Extract the (x, y) coordinate from the center of the cell holding the provided text.  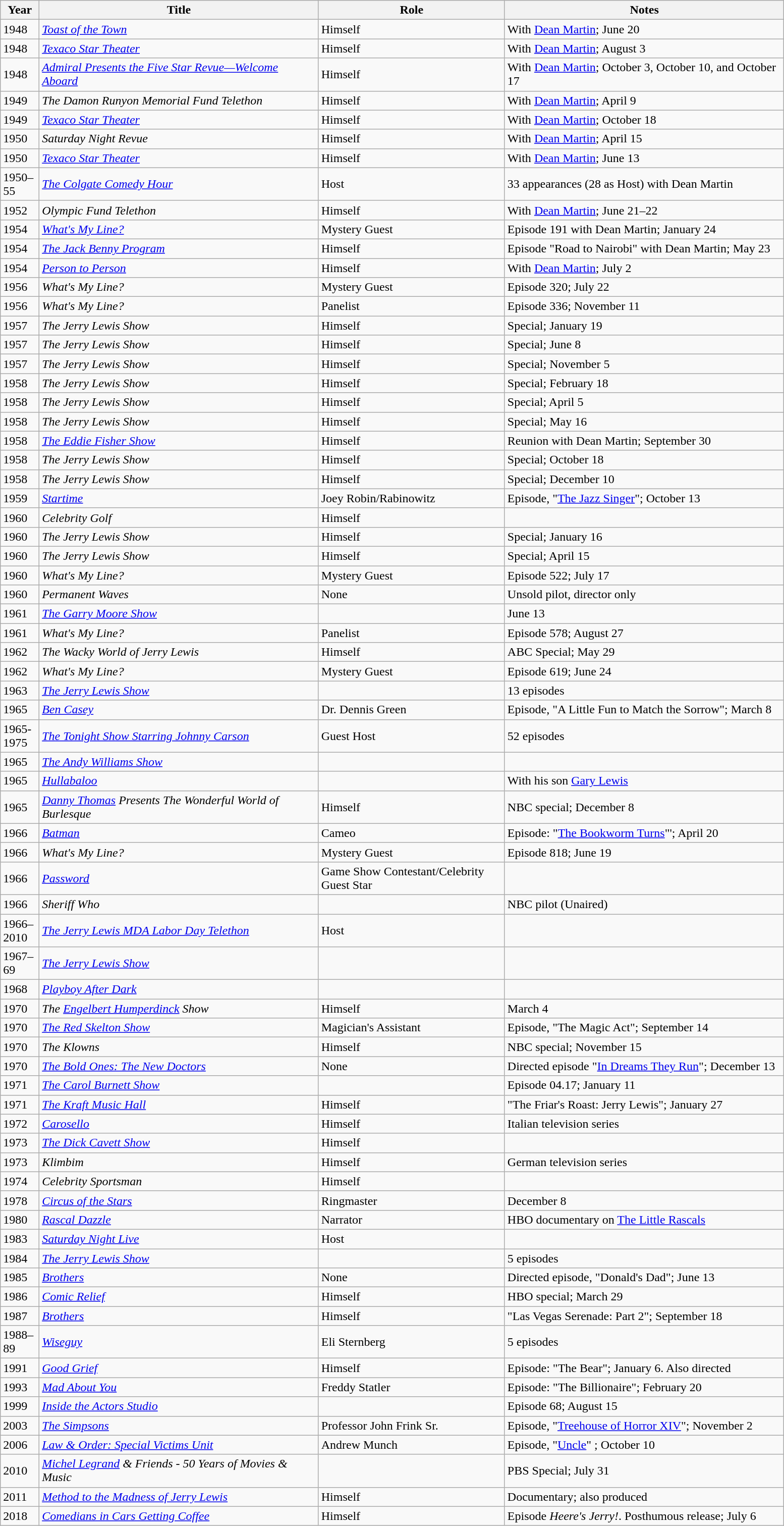
The Dick Cavett Show (179, 1143)
HBO special; March 29 (644, 1297)
The Tonight Show Starring Johnny Carson (179, 736)
Cameo (412, 833)
Episode 04.17; January 11 (644, 1085)
"Las Vegas Serenade: Part 2"; September 18 (644, 1316)
The Jack Benny Program (179, 248)
June 13 (644, 614)
With Dean Martin; April 9 (644, 100)
Klimbim (179, 1162)
The Damon Runyon Memorial Fund Telethon (179, 100)
With Dean Martin; October 18 (644, 120)
Danny Thomas Presents The Wonderful World of Burlesque (179, 807)
Special; April 15 (644, 556)
1983 (20, 1239)
Admiral Presents the Five Star Revue—Welcome Aboard (179, 75)
Celebrity Sportsman (179, 1181)
33 appearances (28 as Host) with Dean Martin (644, 184)
Episode: "The Bookworm Turns"'; April 20 (644, 833)
Italian television series (644, 1124)
The Wacky World of Jerry Lewis (179, 652)
2010 (20, 1471)
Episode "Road to Nairobi" with Dean Martin; May 23 (644, 248)
Permanent Waves (179, 595)
The Colgate Comedy Hour (179, 184)
The Red Skelton Show (179, 1028)
"The Friar's Roast: Jerry Lewis"; January 27 (644, 1104)
NBC special; December 8 (644, 807)
Episode, "A Little Fun to Match the Sorrow"; March 8 (644, 710)
The Eddie Fisher Show (179, 441)
Celebrity Golf (179, 517)
Olympic Fund Telethon (179, 210)
Role (412, 10)
Professor John Frink Sr. (412, 1426)
Michel Legrand & Friends - 50 Years of Movies & Music (179, 1471)
Unsold pilot, director only (644, 595)
The Garry Moore Show (179, 614)
Dr. Dennis Green (412, 710)
Person to Person (179, 268)
Game Show Contestant/Celebrity Guest Star (412, 878)
1968 (20, 989)
Startime (179, 498)
Episode, "Treehouse of Horror XIV"; November 2 (644, 1426)
1980 (20, 1220)
13 episodes (644, 691)
Andrew Munch (412, 1445)
Eli Sternberg (412, 1342)
1984 (20, 1258)
Circus of the Stars (179, 1200)
With Dean Martin; October 3, October 10, and October 17 (644, 75)
1967–69 (20, 963)
ABC Special; May 29 (644, 652)
Law & Order: Special Victims Unit (179, 1445)
Joey Robin/Rabinowitz (412, 498)
Episode 191 with Dean Martin; January 24 (644, 229)
The Bold Ones: The New Doctors (179, 1066)
Documentary; also produced (644, 1497)
Episode, "The Magic Act"; September 14 (644, 1028)
Saturday Night Revue (179, 139)
1978 (20, 1200)
Ringmaster (412, 1200)
Episode, "The Jazz Singer"; October 13 (644, 498)
1950–55 (20, 184)
With his son Gary Lewis (644, 781)
Episode 578; August 27 (644, 633)
December 8 (644, 1200)
Year (20, 10)
Episode: "The Bear"; January 6. Also directed (644, 1368)
1988–89 (20, 1342)
HBO documentary on The Little Rascals (644, 1220)
Carosello (179, 1124)
Episode 818; June 19 (644, 852)
The Jerry Lewis MDA Labor Day Telethon (179, 930)
Directed episode "In Dreams They Run"; December 13 (644, 1066)
Episode 619; June 24 (644, 671)
NBC special; November 15 (644, 1047)
1974 (20, 1181)
1965-1975 (20, 736)
Special; May 16 (644, 422)
Good Grief (179, 1368)
Directed episode, "Donald's Dad"; June 13 (644, 1278)
Special; June 8 (644, 345)
2011 (20, 1497)
1986 (20, 1297)
Special; November 5 (644, 364)
Method to the Madness of Jerry Lewis (179, 1497)
Inside the Actors Studio (179, 1406)
The Carol Burnett Show (179, 1085)
PBS Special; July 31 (644, 1471)
Mad About You (179, 1387)
1993 (20, 1387)
Special; April 5 (644, 402)
With Dean Martin; June 21–22 (644, 210)
NBC pilot (Unaired) (644, 904)
Comedians in Cars Getting Coffee (179, 1516)
Toast of the Town (179, 29)
1952 (20, 210)
Special; January 19 (644, 326)
Password (179, 878)
Title (179, 10)
1966–2010 (20, 930)
The Simpsons (179, 1426)
The Andy Williams Show (179, 762)
With Dean Martin; June 20 (644, 29)
Special; February 18 (644, 383)
1963 (20, 691)
Comic Relief (179, 1297)
Episode 336; November 11 (644, 306)
Wiseguy (179, 1342)
Episode 320; July 22 (644, 287)
Episode, "Uncle" ; October 10 (644, 1445)
The Engelbert Humperdinck Show (179, 1009)
2003 (20, 1426)
Playboy After Dark (179, 989)
1959 (20, 498)
With Dean Martin; June 13 (644, 158)
Saturday Night Live (179, 1239)
The Klowns (179, 1047)
Special; October 18 (644, 460)
2018 (20, 1516)
1972 (20, 1124)
Narrator (412, 1220)
Batman (179, 833)
Hullabaloo (179, 781)
52 episodes (644, 736)
Freddy Statler (412, 1387)
Ben Casey (179, 710)
Special; December 10 (644, 479)
1999 (20, 1406)
With Dean Martin; August 3 (644, 48)
With Dean Martin; April 15 (644, 139)
Reunion with Dean Martin; September 30 (644, 441)
1991 (20, 1368)
German television series (644, 1162)
Episode 522; July 17 (644, 575)
Rascal Dazzle (179, 1220)
Notes (644, 10)
The Kraft Music Hall (179, 1104)
Magician's Assistant (412, 1028)
Special; January 16 (644, 537)
1985 (20, 1278)
1987 (20, 1316)
Episode: "The Billionaire"; February 20 (644, 1387)
Sheriff Who (179, 904)
Episode Heere's Jerry!. Posthumous release; July 6 (644, 1516)
March 4 (644, 1009)
Guest Host (412, 736)
2006 (20, 1445)
Episode 68; August 15 (644, 1406)
With Dean Martin; July 2 (644, 268)
